Detect which cell encompasses the target text, then output its (x, y) center coordinate. 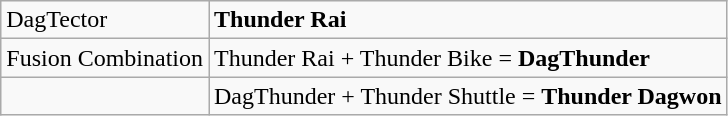
Thunder Rai (468, 20)
Fusion Combination (105, 58)
DagThunder + Thunder Shuttle = Thunder Dagwon (468, 96)
DagTector (105, 20)
Thunder Rai + Thunder Bike = DagThunder (468, 58)
